Output the (X, Y) coordinate of the center of the cell containing the given text.  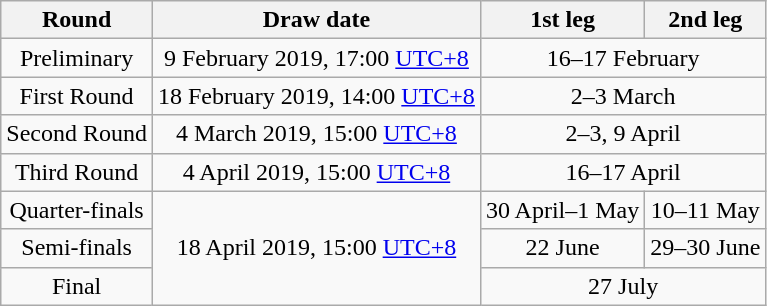
9 February 2019, 17:00 UTC+8 (316, 58)
18 April 2019, 15:00 UTC+8 (316, 248)
2nd leg (706, 20)
Quarter-finals (77, 210)
Round (77, 20)
16–17 April (622, 172)
27 July (622, 286)
Preliminary (77, 58)
Final (77, 286)
4 March 2019, 15:00 UTC+8 (316, 134)
First Round (77, 96)
Third Round (77, 172)
10–11 May (706, 210)
2–3 March (622, 96)
16–17 February (622, 58)
18 February 2019, 14:00 UTC+8 (316, 96)
1st leg (562, 20)
29–30 June (706, 248)
30 April–1 May (562, 210)
22 June (562, 248)
Semi-finals (77, 248)
Second Round (77, 134)
4 April 2019, 15:00 UTC+8 (316, 172)
2–3, 9 April (622, 134)
Draw date (316, 20)
